Capture the cell that displays the provided text and extract its [X, Y] central coordinate. 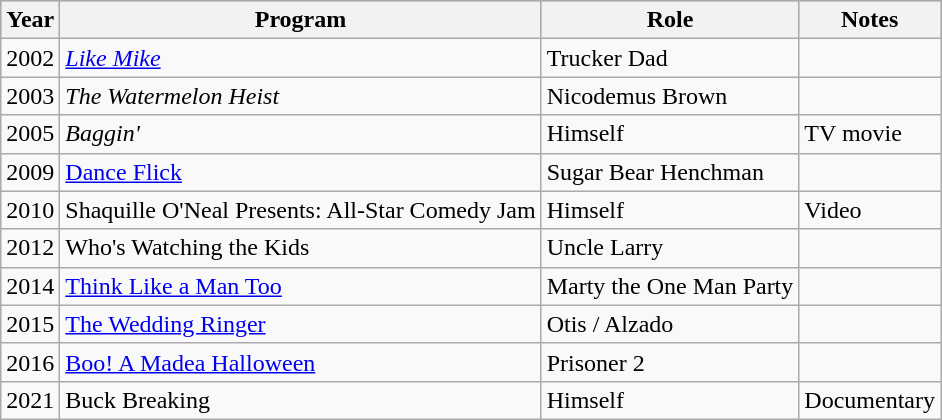
Nicodemus Brown [670, 96]
2005 [30, 134]
Role [670, 20]
2021 [30, 400]
Shaquille O'Neal Presents: All-Star Comedy Jam [300, 210]
Notes [870, 20]
Year [30, 20]
Think Like a Man Too [300, 286]
The Wedding Ringer [300, 324]
Sugar Bear Henchman [670, 172]
Marty the One Man Party [670, 286]
Who's Watching the Kids [300, 248]
Trucker Dad [670, 58]
Prisoner 2 [670, 362]
Dance Flick [300, 172]
2014 [30, 286]
Like Mike [300, 58]
Program [300, 20]
2010 [30, 210]
Documentary [870, 400]
2002 [30, 58]
The Watermelon Heist [300, 96]
Video [870, 210]
Uncle Larry [670, 248]
2009 [30, 172]
Baggin' [300, 134]
2003 [30, 96]
Buck Breaking [300, 400]
2015 [30, 324]
2012 [30, 248]
TV movie [870, 134]
Otis / Alzado [670, 324]
Boo! A Madea Halloween [300, 362]
2016 [30, 362]
